From the cell containing the given text, extract its center point as [x, y] coordinate. 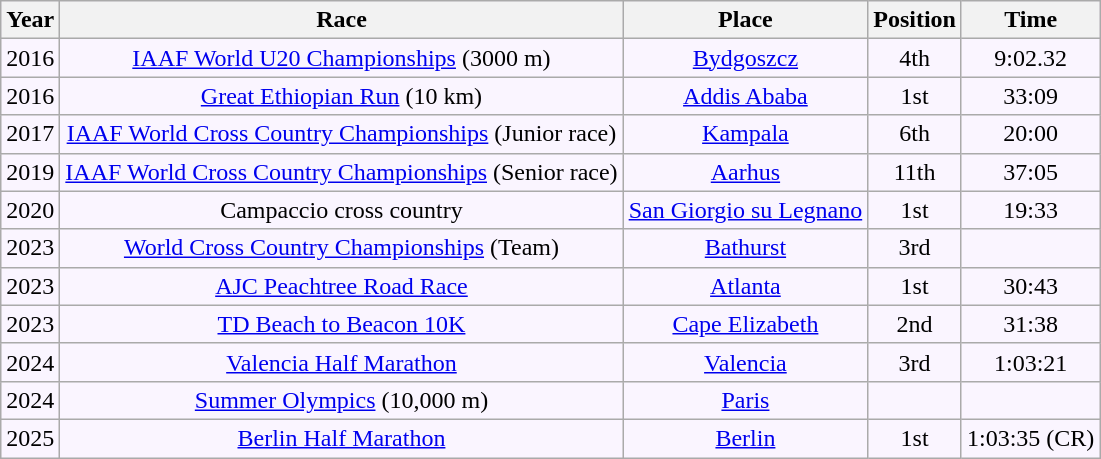
4th [915, 58]
IAAF World Cross Country Championships (Senior race) [342, 172]
37:05 [1030, 172]
IAAF World U20 Championships (3000 m) [342, 58]
9:02.32 [1030, 58]
Paris [746, 400]
Berlin [746, 438]
Great Ethiopian Run (10 km) [342, 96]
Position [915, 20]
IAAF World Cross Country Championships (Junior race) [342, 134]
1:03:21 [1030, 362]
Kampala [746, 134]
2020 [30, 210]
2017 [30, 134]
Valencia [746, 362]
2025 [30, 438]
Campaccio cross country [342, 210]
Place [746, 20]
Time [1030, 20]
19:33 [1030, 210]
2019 [30, 172]
TD Beach to Beacon 10K [342, 324]
Year [30, 20]
San Giorgio su Legnano [746, 210]
Summer Olympics (10,000 m) [342, 400]
20:00 [1030, 134]
11th [915, 172]
30:43 [1030, 286]
1:03:35 (CR) [1030, 438]
World Cross Country Championships (Team) [342, 248]
33:09 [1030, 96]
Bydgoszcz [746, 58]
Atlanta [746, 286]
Bathurst [746, 248]
Aarhus [746, 172]
AJC Peachtree Road Race [342, 286]
Cape Elizabeth [746, 324]
2nd [915, 324]
Valencia Half Marathon [342, 362]
Race [342, 20]
31:38 [1030, 324]
6th [915, 134]
Berlin Half Marathon [342, 438]
Addis Ababa [746, 96]
